Return (X, Y) of the center of cell containing provided text 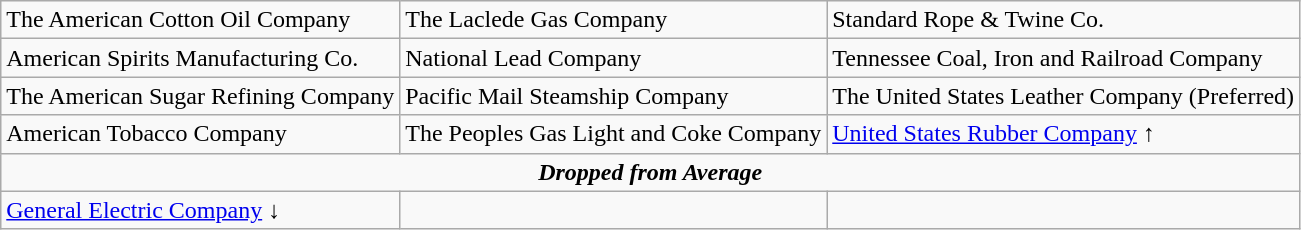
Tennessee Coal, Iron and Railroad Company (1064, 58)
Pacific Mail Steamship Company (614, 96)
American Spirits Manufacturing Co. (200, 58)
The Laclede Gas Company (614, 20)
The American Cotton Oil Company (200, 20)
United States Rubber Company ↑ (1064, 134)
The United States Leather Company (Preferred) (1064, 96)
General Electric Company ↓ (200, 210)
The American Sugar Refining Company (200, 96)
National Lead Company (614, 58)
American Tobacco Company (200, 134)
The Peoples Gas Light and Coke Company (614, 134)
Dropped from Average (650, 172)
Standard Rope & Twine Co. (1064, 20)
